Search for the cell housing the specified text and yield its (x, y) center coordinate. 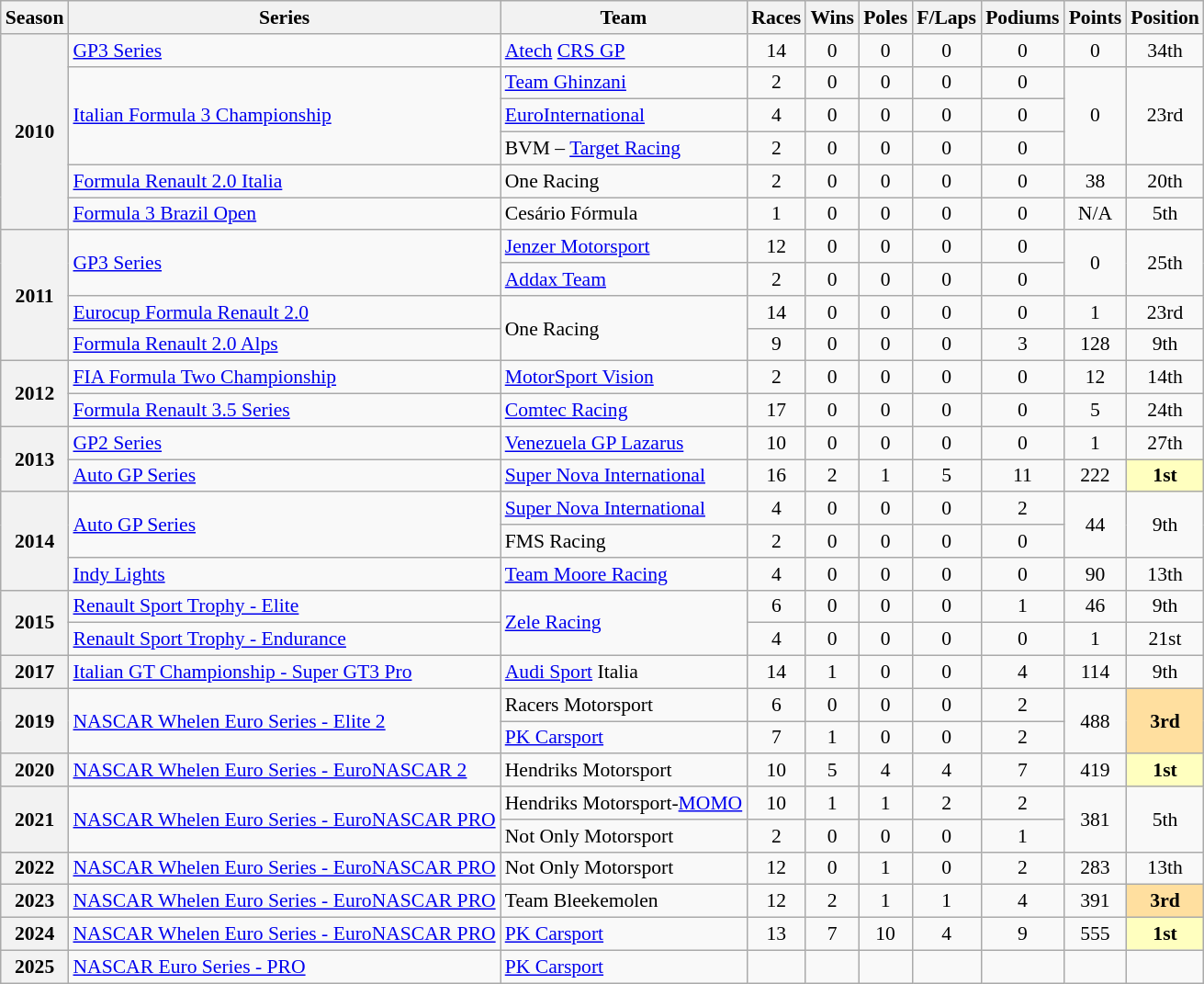
Hendriks Motorsport-MOMO (625, 803)
NASCAR Euro Series - PRO (284, 967)
Season (35, 17)
Series (284, 17)
13 (776, 934)
90 (1096, 574)
2017 (35, 673)
GP2 Series (284, 443)
NASCAR Whelen Euro Series - Elite 2 (284, 720)
Poles (885, 17)
381 (1096, 820)
Hendriks Motorsport (625, 771)
FIA Formula Two Championship (284, 378)
222 (1096, 476)
114 (1096, 673)
Italian Formula 3 Championship (284, 116)
Podiums (1023, 17)
Comtec Racing (625, 411)
2010 (35, 132)
Atech CRS GP (625, 51)
14th (1165, 378)
Zele Racing (625, 623)
NASCAR Whelen Euro Series - EuroNASCAR 2 (284, 771)
Wins (832, 17)
Venezuela GP Lazarus (625, 443)
Renault Sport Trophy - Endurance (284, 639)
2025 (35, 967)
27th (1165, 443)
FMS Racing (625, 541)
2012 (35, 393)
Team Ghinzani (625, 83)
Cesário Fórmula (625, 214)
Team (625, 17)
Addax Team (625, 279)
391 (1096, 901)
44 (1096, 526)
25th (1165, 263)
Team Moore Racing (625, 574)
Team Bleekemolen (625, 901)
2019 (35, 720)
Eurocup Formula Renault 2.0 (284, 312)
Indy Lights (284, 574)
Formula Renault 3.5 Series (284, 411)
Italian GT Championship - Super GT3 Pro (284, 673)
Jenzer Motorsport (625, 247)
Races (776, 17)
17 (776, 411)
Formula Renault 2.0 Italia (284, 181)
283 (1096, 868)
2024 (35, 934)
2022 (35, 868)
2011 (35, 296)
Formula Renault 2.0 Alps (284, 345)
F/Laps (946, 17)
MotorSport Vision (625, 378)
16 (776, 476)
24th (1165, 411)
Formula 3 Brazil Open (284, 214)
3 (1023, 345)
20th (1165, 181)
EuroInternational (625, 116)
Racers Motorsport (625, 705)
2014 (35, 542)
21st (1165, 639)
Audi Sport Italia (625, 673)
Position (1165, 17)
N/A (1096, 214)
555 (1096, 934)
34th (1165, 51)
2023 (35, 901)
38 (1096, 181)
2021 (35, 820)
2015 (35, 623)
128 (1096, 345)
Renault Sport Trophy - Elite (284, 606)
Points (1096, 17)
2020 (35, 771)
11 (1023, 476)
BVM – Target Racing (625, 149)
46 (1096, 606)
488 (1096, 720)
2013 (35, 459)
419 (1096, 771)
